Capture the cell that displays the provided text and extract its [X, Y] central coordinate. 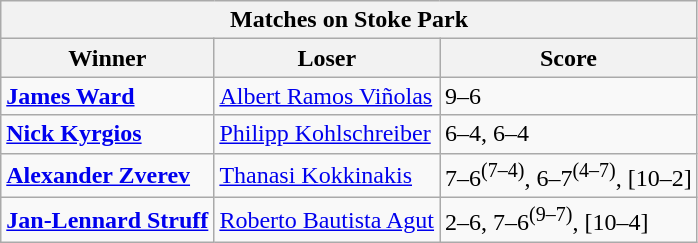
Score [569, 58]
Albert Ramos Viñolas [327, 96]
Thanasi Kokkinakis [327, 176]
Loser [327, 58]
6–4, 6–4 [569, 134]
9–6 [569, 96]
7–6(7–4), 6–7(4–7), [10–2] [569, 176]
Winner [108, 58]
Nick Kyrgios [108, 134]
Jan-Lennard Struff [108, 220]
Philipp Kohlschreiber [327, 134]
Matches on Stoke Park [349, 20]
Alexander Zverev [108, 176]
Roberto Bautista Agut [327, 220]
James Ward [108, 96]
2–6, 7–6(9–7), [10–4] [569, 220]
